Find where the given text appears and provide that cell's center as (X, Y) coordinate. 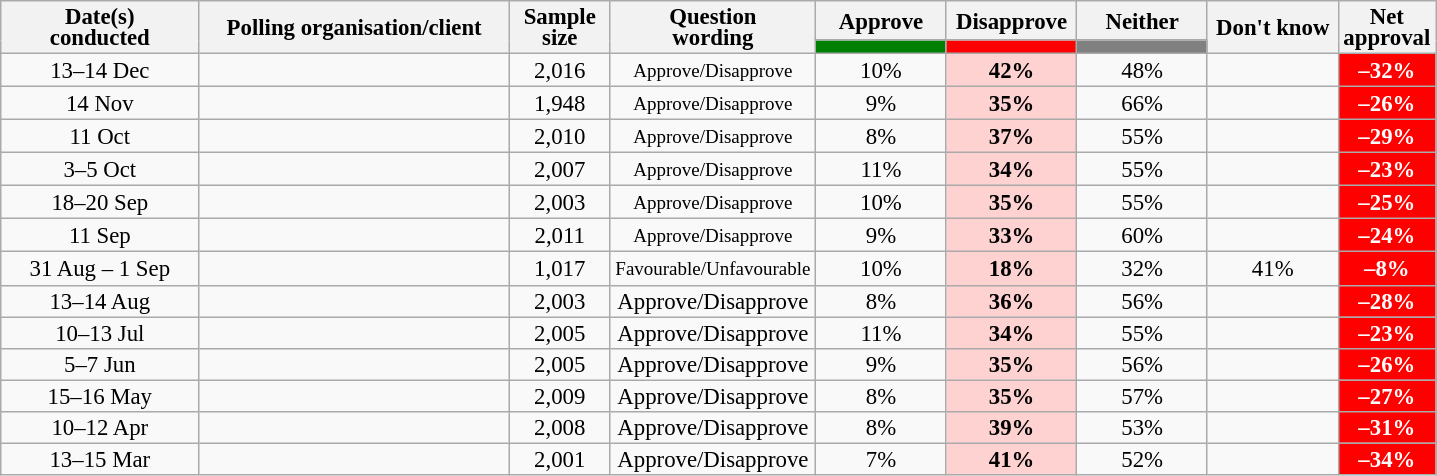
32% (1142, 268)
11 Sep (100, 236)
42% (1012, 70)
31 Aug – 1 Sep (100, 268)
–8% (1387, 268)
15–16 May (100, 396)
–24% (1387, 236)
57% (1142, 396)
48% (1142, 70)
–34% (1387, 459)
Sample size (560, 28)
7% (882, 459)
2,011 (560, 236)
2,008 (560, 428)
11 Oct (100, 136)
13–14 Dec (100, 70)
37% (1012, 136)
66% (1142, 104)
–32% (1387, 70)
1,948 (560, 104)
1,017 (560, 268)
53% (1142, 428)
2,010 (560, 136)
36% (1012, 301)
52% (1142, 459)
Questionwording (713, 28)
–31% (1387, 428)
2,007 (560, 170)
2,001 (560, 459)
13–15 Mar (100, 459)
18–20 Sep (100, 202)
Net approval (1387, 28)
33% (1012, 236)
Don't know (1272, 28)
60% (1142, 236)
Date(s)conducted (100, 28)
–28% (1387, 301)
–29% (1387, 136)
Approve (882, 20)
14 Nov (100, 104)
10–13 Jul (100, 333)
5–7 Jun (100, 364)
Favourable/Unfavourable (713, 268)
–27% (1387, 396)
Disapprove (1012, 20)
3–5 Oct (100, 170)
2,009 (560, 396)
39% (1012, 428)
2,016 (560, 70)
Neither (1142, 20)
Polling organisation/client (354, 28)
18% (1012, 268)
13–14 Aug (100, 301)
10–12 Apr (100, 428)
–25% (1387, 202)
